Provide the [X, Y] coordinate of the cell's center where the given text is located.  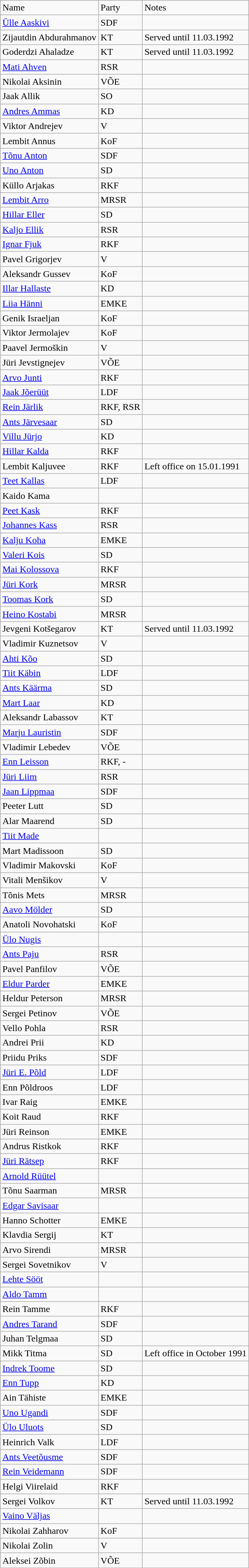
Party [120, 8]
Andres Tarand [50, 1324]
Sergei Volkov [50, 1501]
Viktor Andrejev [50, 126]
Lembit Arro [50, 200]
Jüri Kork [50, 584]
Ain Tähiste [50, 1398]
Klavdia Sergij [50, 1235]
Eldur Parder [50, 984]
Alar Maarend [50, 821]
RKF, - [120, 762]
Jüri Rätsep [50, 1161]
Vladimir Lebedev [50, 747]
Kalju Koha [50, 540]
Left office in October 1991 [195, 1353]
Pavel Panfilov [50, 969]
Zijautdin Abdurahmanov [50, 37]
Andres Ammas [50, 111]
Lembit Kaljuvee [50, 466]
Uno Ugandi [50, 1413]
Jaak Jõerüüt [50, 392]
Edgar Savisaar [50, 1206]
Toomas Kork [50, 599]
Rein Järlik [50, 407]
Mart Laar [50, 703]
Hanno Schotter [50, 1220]
Nikolai Zolin [50, 1545]
Vladimir Kuznetsov [50, 643]
Jevgeni Kotšegarov [50, 629]
Aleksei Zõbin [50, 1560]
Mart Madissoon [50, 850]
Jüri Reinson [50, 1132]
Heino Kostabi [50, 614]
Aldo Tamm [50, 1294]
Vello Pohla [50, 1028]
Tõnis Mets [50, 895]
Helgi Viirelaid [50, 1486]
Villu Jürjo [50, 437]
Notes [195, 8]
Rein Veidemann [50, 1472]
RKF, RSR [120, 407]
Koit Raud [50, 1117]
Jüri E. Põld [50, 1072]
Vitali Menšikov [50, 880]
Aleksandr Gussev [50, 274]
Jüri Jevstignejev [50, 362]
Mati Ahven [50, 67]
Left office on 15.01.1991 [195, 466]
Jaak Allik [50, 96]
Marju Lauristin [50, 732]
Ülo Nugis [50, 939]
Heldur Peterson [50, 998]
Enn Põldroos [50, 1087]
Enn Leisson [50, 762]
Indrek Toome [50, 1368]
Priidu Priks [50, 1058]
Jaan Lippmaa [50, 791]
Ülle Aaskivi [50, 23]
Name [50, 8]
Kaido Kama [50, 496]
Pavel Grigorjev [50, 259]
Ahti Kõo [50, 659]
Peet Kask [50, 510]
Illar Hallaste [50, 289]
Teet Kallas [50, 481]
Tõnu Saarman [50, 1191]
Valeri Kois [50, 555]
Mai Kolossova [50, 570]
Vladimir Makovski [50, 865]
Arvo Junti [50, 377]
Liia Hänni [50, 303]
Mikk Titma [50, 1353]
Ants Paju [50, 954]
Genik Israeljan [50, 318]
Tiit Käbin [50, 673]
Andrei Prii [50, 1043]
Enn Tupp [50, 1383]
Tiit Made [50, 836]
Ignar Fjuk [50, 244]
Heinrich Valk [50, 1442]
Ivar Raig [50, 1102]
Jüri Liim [50, 777]
Juhan Telgmaa [50, 1338]
Johannes Kass [50, 525]
Rein Tamme [50, 1309]
Peeter Lutt [50, 806]
Arnold Rüütel [50, 1176]
Andrus Ristkok [50, 1146]
Ants Käärma [50, 688]
Anatoli Novohatski [50, 925]
Ülo Uluots [50, 1427]
Kaljo Ellik [50, 230]
Vaino Väljas [50, 1516]
Tõnu Anton [50, 155]
Hillar Eller [50, 215]
Lembit Annus [50, 141]
Nikolai Zahharov [50, 1531]
Ants Järvesaar [50, 422]
Hillar Kalda [50, 451]
Goderdzi Ahaladze [50, 52]
Uno Anton [50, 170]
Lehte Sööt [50, 1279]
Aavo Mölder [50, 910]
Ants Veetõusme [50, 1457]
Nikolai Aksinin [50, 82]
SO [120, 96]
Arvo Sirendi [50, 1250]
Viktor Jermolajev [50, 333]
Sergei Sovetnikov [50, 1265]
Küllo Arjakas [50, 185]
Paavel Jermoškin [50, 348]
Aleksandr Labassov [50, 718]
Sergei Petinov [50, 1013]
